Determine the [x, y] coordinate at the center of the cell enclosing the given text.  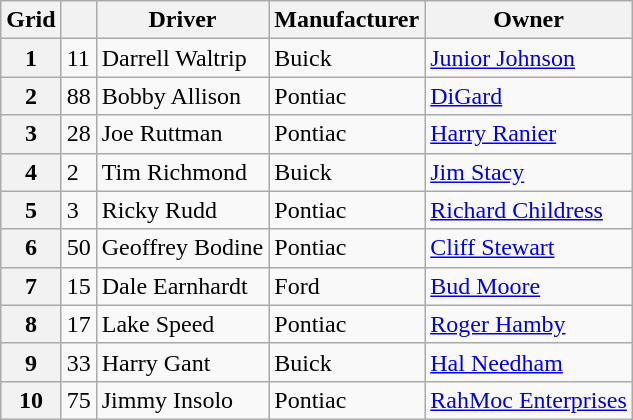
RahMoc Enterprises [529, 400]
17 [78, 324]
Joe Ruttman [182, 134]
4 [31, 172]
28 [78, 134]
Jim Stacy [529, 172]
Lake Speed [182, 324]
Cliff Stewart [529, 248]
DiGard [529, 96]
Richard Childress [529, 210]
Bud Moore [529, 286]
Ricky Rudd [182, 210]
Owner [529, 20]
Manufacturer [347, 20]
88 [78, 96]
Bobby Allison [182, 96]
Driver [182, 20]
Dale Earnhardt [182, 286]
Jimmy Insolo [182, 400]
7 [31, 286]
6 [31, 248]
Ford [347, 286]
33 [78, 362]
Geoffrey Bodine [182, 248]
11 [78, 58]
Tim Richmond [182, 172]
50 [78, 248]
75 [78, 400]
10 [31, 400]
Harry Gant [182, 362]
15 [78, 286]
Darrell Waltrip [182, 58]
1 [31, 58]
Harry Ranier [529, 134]
Hal Needham [529, 362]
5 [31, 210]
8 [31, 324]
9 [31, 362]
Grid [31, 20]
Roger Hamby [529, 324]
Junior Johnson [529, 58]
